Return (x, y) of the center of cell containing provided text 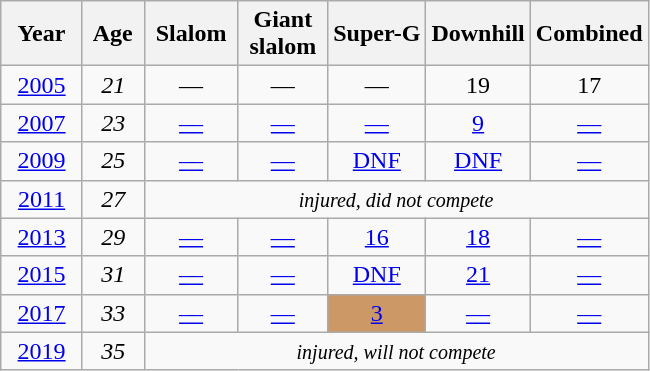
injured, did not compete (396, 199)
Age (113, 34)
31 (113, 275)
18 (478, 237)
19 (478, 85)
Combined (589, 34)
Year (42, 34)
9 (478, 123)
29 (113, 237)
2011 (42, 199)
23 (113, 123)
2009 (42, 161)
2005 (42, 85)
2017 (42, 313)
3 (377, 313)
33 (113, 313)
25 (113, 161)
Downhill (478, 34)
Giant slalom (283, 34)
2007 (42, 123)
Slalom (191, 34)
Super-G (377, 34)
2019 (42, 351)
16 (377, 237)
35 (113, 351)
27 (113, 199)
injured, will not compete (396, 351)
2013 (42, 237)
2015 (42, 275)
17 (589, 85)
